Return [x, y] of the center of cell containing provided text 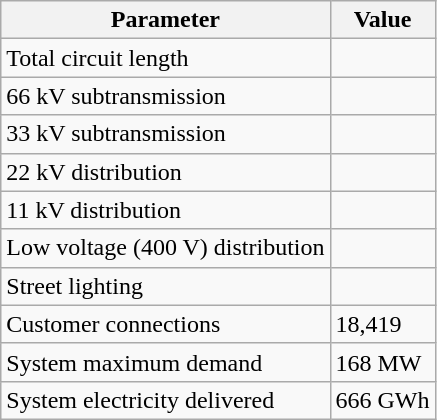
Total circuit length [166, 58]
22 kV distribution [166, 172]
System maximum demand [166, 362]
Value [382, 20]
Low voltage (400 V) distribution [166, 248]
System electricity delivered [166, 400]
18,419 [382, 324]
66 kV subtransmission [166, 96]
11 kV distribution [166, 210]
33 kV subtransmission [166, 134]
Customer connections [166, 324]
Street lighting [166, 286]
666 GWh [382, 400]
Parameter [166, 20]
168 MW [382, 362]
